Return the [X, Y] coordinate for the center point of the cell that contains the specified text.  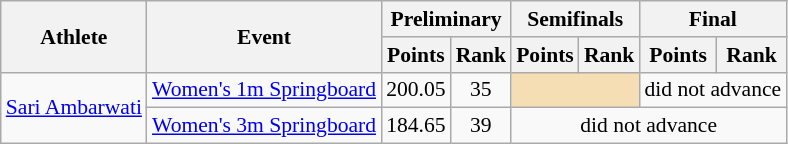
200.05 [416, 90]
Final [712, 19]
Athlete [74, 36]
Semifinals [575, 19]
Event [264, 36]
Preliminary [446, 19]
184.65 [416, 126]
Women's 3m Springboard [264, 126]
Women's 1m Springboard [264, 90]
Sari Ambarwati [74, 108]
35 [482, 90]
39 [482, 126]
